Identify which cell holds the provided text, then report its (x, y) central coordinate. 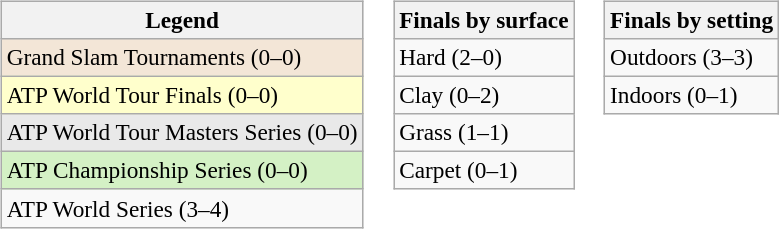
Hard (2–0) (484, 57)
Grass (1–1) (484, 133)
Clay (0–2) (484, 95)
ATP World Series (3–4) (182, 208)
Outdoors (3–3) (692, 57)
Legend (182, 20)
ATP World Tour Finals (0–0) (182, 95)
ATP Championship Series (0–0) (182, 171)
Carpet (0–1) (484, 171)
Indoors (0–1) (692, 95)
Finals by setting (692, 20)
Finals by surface (484, 20)
ATP World Tour Masters Series (0–0) (182, 133)
Grand Slam Tournaments (0–0) (182, 57)
